Scan for the cell matching the given text and deliver its [x, y] coordinate at center. 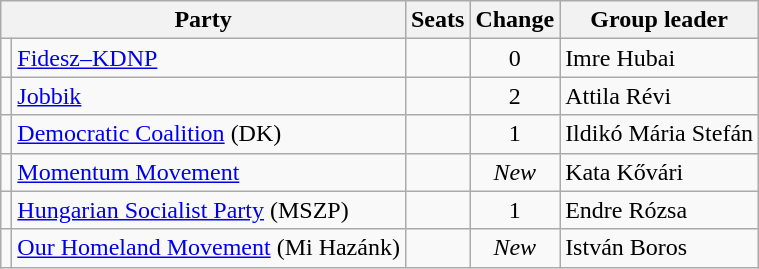
Change [515, 20]
Kata Kővári [660, 172]
0 [515, 58]
Party [204, 20]
Fidesz–KDNP [209, 58]
Momentum Movement [209, 172]
2 [515, 96]
Endre Rózsa [660, 210]
Ildikó Mária Stefán [660, 134]
Imre Hubai [660, 58]
István Boros [660, 248]
Seats [437, 20]
Hungarian Socialist Party (MSZP) [209, 210]
Attila Révi [660, 96]
Democratic Coalition (DK) [209, 134]
Jobbik [209, 96]
Our Homeland Movement (Mi Hazánk) [209, 248]
Group leader [660, 20]
